Output the (x, y) coordinate of the center of the cell containing the given text.  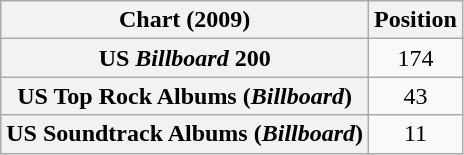
US Soundtrack Albums (Billboard) (185, 134)
Position (416, 20)
US Top Rock Albums (Billboard) (185, 96)
11 (416, 134)
174 (416, 58)
43 (416, 96)
Chart (2009) (185, 20)
US Billboard 200 (185, 58)
